Identify which cell holds the provided text, then report its (X, Y) central coordinate. 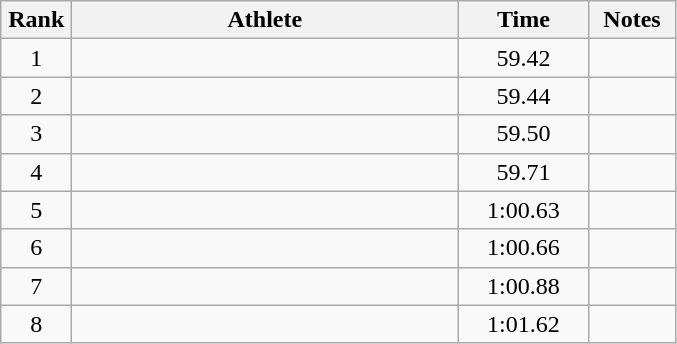
5 (36, 210)
1:01.62 (524, 324)
1 (36, 58)
59.42 (524, 58)
Athlete (265, 20)
3 (36, 134)
6 (36, 248)
Notes (632, 20)
Time (524, 20)
8 (36, 324)
59.44 (524, 96)
1:00.66 (524, 248)
4 (36, 172)
59.71 (524, 172)
59.50 (524, 134)
1:00.63 (524, 210)
2 (36, 96)
7 (36, 286)
1:00.88 (524, 286)
Rank (36, 20)
